Detect which cell encompasses the target text, then output its (x, y) center coordinate. 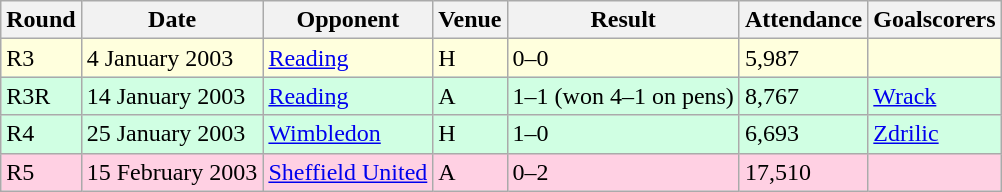
8,767 (803, 96)
1–0 (623, 134)
Opponent (348, 20)
R3R (41, 96)
Wimbledon (348, 134)
4 January 2003 (172, 58)
Round (41, 20)
Wrack (934, 96)
Goalscorers (934, 20)
0–2 (623, 172)
Attendance (803, 20)
17,510 (803, 172)
R3 (41, 58)
R4 (41, 134)
Sheffield United (348, 172)
14 January 2003 (172, 96)
6,693 (803, 134)
Date (172, 20)
0–0 (623, 58)
R5 (41, 172)
Zdrilic (934, 134)
15 February 2003 (172, 172)
Result (623, 20)
1–1 (won 4–1 on pens) (623, 96)
25 January 2003 (172, 134)
5,987 (803, 58)
Venue (470, 20)
